Return the [X, Y] coordinate for the center point of the cell that contains the specified text.  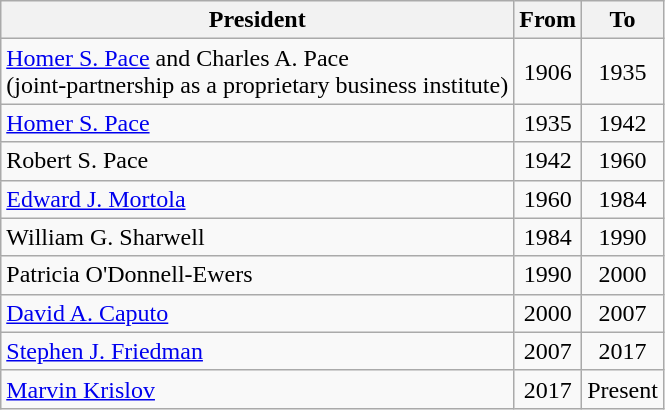
Homer S. Pace and Charles A. Pace(joint-partnership as a proprietary business institute) [258, 72]
Stephen J. Friedman [258, 351]
Patricia O'Donnell-Ewers [258, 275]
To [623, 20]
David A. Caputo [258, 313]
1906 [548, 72]
President [258, 20]
Marvin Krislov [258, 389]
Edward J. Mortola [258, 199]
Homer S. Pace [258, 123]
From [548, 20]
Robert S. Pace [258, 161]
Present [623, 389]
William G. Sharwell [258, 237]
